Determine the (X, Y) coordinate at the center of the cell enclosing the given text.  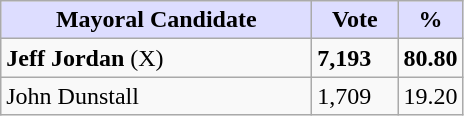
% (430, 20)
John Dunstall (156, 96)
80.80 (430, 58)
7,193 (355, 58)
Jeff Jordan (X) (156, 58)
1,709 (355, 96)
Vote (355, 20)
19.20 (430, 96)
Mayoral Candidate (156, 20)
